Return (x, y) of the center of cell containing provided text 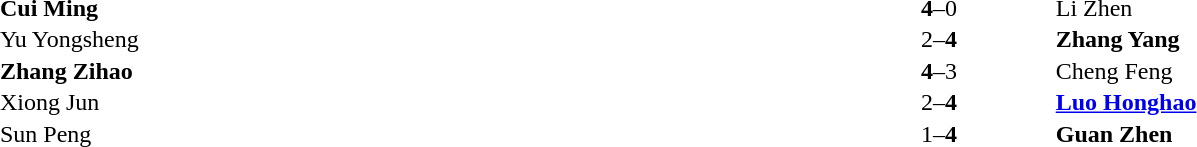
4–3 (940, 71)
